Scan for the cell matching the given text and deliver its [X, Y] coordinate at center. 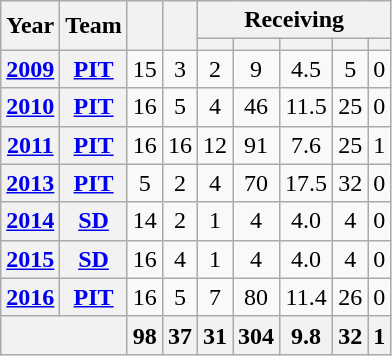
37 [180, 335]
Team [94, 26]
2009 [30, 69]
2011 [30, 145]
17.5 [306, 183]
14 [144, 221]
304 [256, 335]
9.8 [306, 335]
80 [256, 297]
12 [214, 145]
2013 [30, 183]
2010 [30, 107]
Receiving [294, 20]
2016 [30, 297]
4.5 [306, 69]
Year [30, 26]
2014 [30, 221]
11.4 [306, 297]
26 [350, 297]
9 [256, 69]
7 [214, 297]
31 [214, 335]
2015 [30, 259]
98 [144, 335]
11.5 [306, 107]
3 [180, 69]
91 [256, 145]
15 [144, 69]
7.6 [306, 145]
70 [256, 183]
46 [256, 107]
